Scan for the cell matching the given text and deliver its (X, Y) coordinate at center. 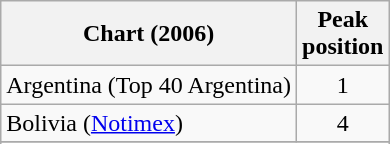
Argentina (Top 40 Argentina) (149, 85)
4 (343, 123)
1 (343, 85)
Chart (2006) (149, 34)
Peakposition (343, 34)
Bolivia (Notimex) (149, 123)
